Identify which cell holds the provided text, then report its (x, y) central coordinate. 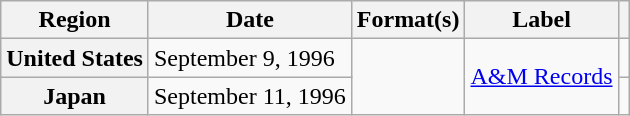
United States (75, 58)
September 9, 1996 (250, 58)
Japan (75, 96)
Label (542, 20)
September 11, 1996 (250, 96)
A&M Records (542, 77)
Region (75, 20)
Date (250, 20)
Format(s) (408, 20)
